Extract the [x, y] coordinate from the center of the cell holding the provided text.  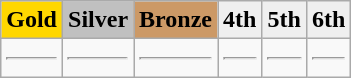
Gold [32, 20]
6th [328, 20]
Silver [98, 20]
Bronze [176, 20]
5th [284, 20]
4th [240, 20]
